From the cell containing the given text, extract its center point as [x, y] coordinate. 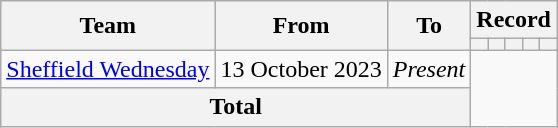
Sheffield Wednesday [108, 69]
Total [236, 107]
Team [108, 26]
13 October 2023 [301, 69]
From [301, 26]
Present [428, 69]
To [428, 26]
Record [514, 20]
